From the cell containing the given text, extract its center point as (X, Y) coordinate. 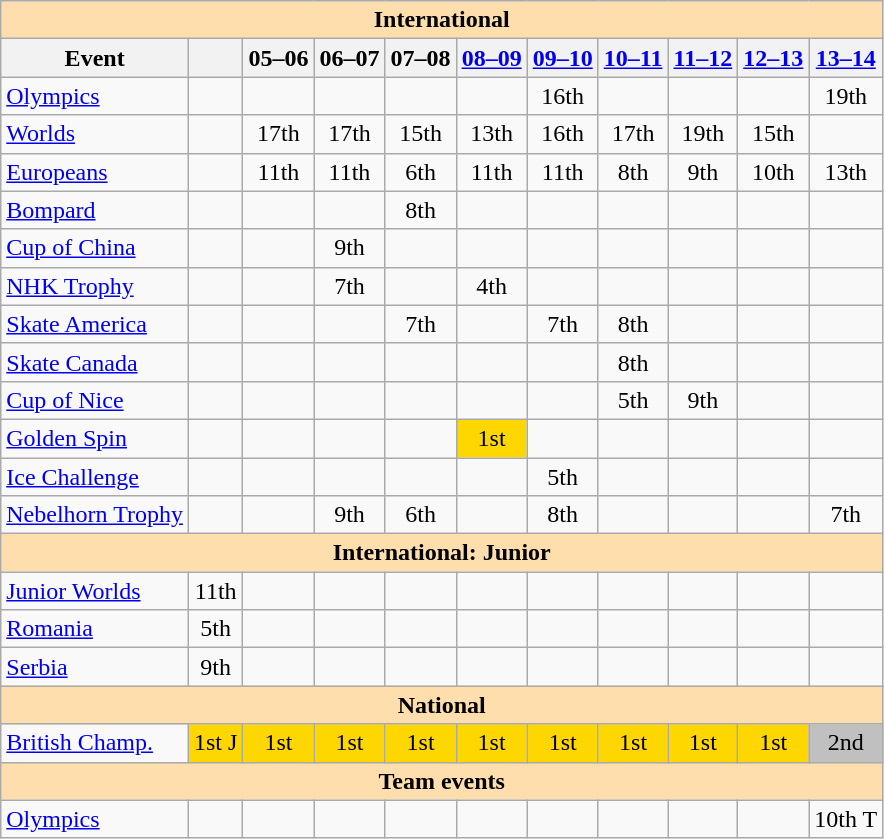
National (442, 705)
Event (95, 58)
Europeans (95, 172)
Junior Worlds (95, 591)
12–13 (774, 58)
Team events (442, 781)
10th (774, 172)
International: Junior (442, 553)
Serbia (95, 667)
05–06 (278, 58)
Cup of China (95, 248)
Romania (95, 629)
08–09 (492, 58)
Golden Spin (95, 438)
NHK Trophy (95, 286)
10–11 (633, 58)
1st J (215, 743)
09–10 (562, 58)
06–07 (350, 58)
Cup of Nice (95, 400)
Ice Challenge (95, 477)
Nebelhorn Trophy (95, 515)
4th (492, 286)
13–14 (846, 58)
Bompard (95, 210)
11–12 (703, 58)
Worlds (95, 134)
10th T (846, 819)
International (442, 20)
2nd (846, 743)
Skate Canada (95, 362)
Skate America (95, 324)
British Champ. (95, 743)
07–08 (420, 58)
